Pinpoint the cell where the given text exists, returning its (x, y) midpoint coordinate. 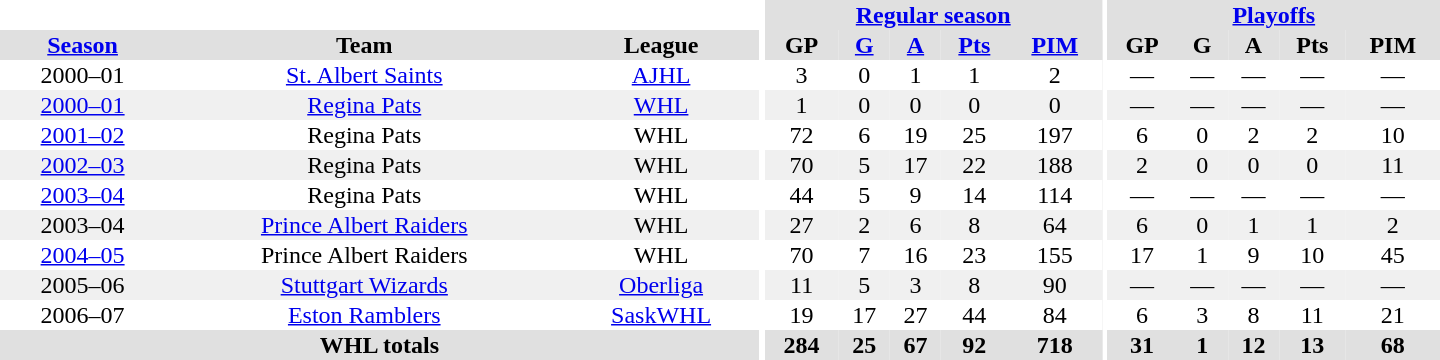
114 (1055, 195)
155 (1055, 255)
90 (1055, 285)
31 (1142, 345)
7 (864, 255)
2004–05 (82, 255)
67 (916, 345)
72 (802, 135)
68 (1393, 345)
St. Albert Saints (364, 75)
2002–03 (82, 165)
2006–07 (82, 315)
Stuttgart Wizards (364, 285)
Oberliga (661, 285)
Regular season (934, 15)
92 (974, 345)
Eston Ramblers (364, 315)
AJHL (661, 75)
League (661, 45)
14 (974, 195)
2005–06 (82, 285)
2001–02 (82, 135)
284 (802, 345)
12 (1254, 345)
SaskWHL (661, 315)
23 (974, 255)
45 (1393, 255)
197 (1055, 135)
84 (1055, 315)
Playoffs (1274, 15)
21 (1393, 315)
188 (1055, 165)
22 (974, 165)
13 (1312, 345)
Team (364, 45)
718 (1055, 345)
16 (916, 255)
WHL totals (380, 345)
Season (82, 45)
64 (1055, 225)
